For the text-containing cell, return its midpoint in [X, Y] coordinate format. 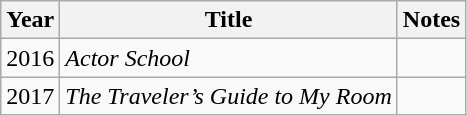
2016 [30, 58]
Actor School [228, 58]
Year [30, 20]
Notes [431, 20]
Title [228, 20]
2017 [30, 96]
The Traveler’s Guide to My Room [228, 96]
